Determine the [x, y] coordinate at the center of the cell enclosing the given text.  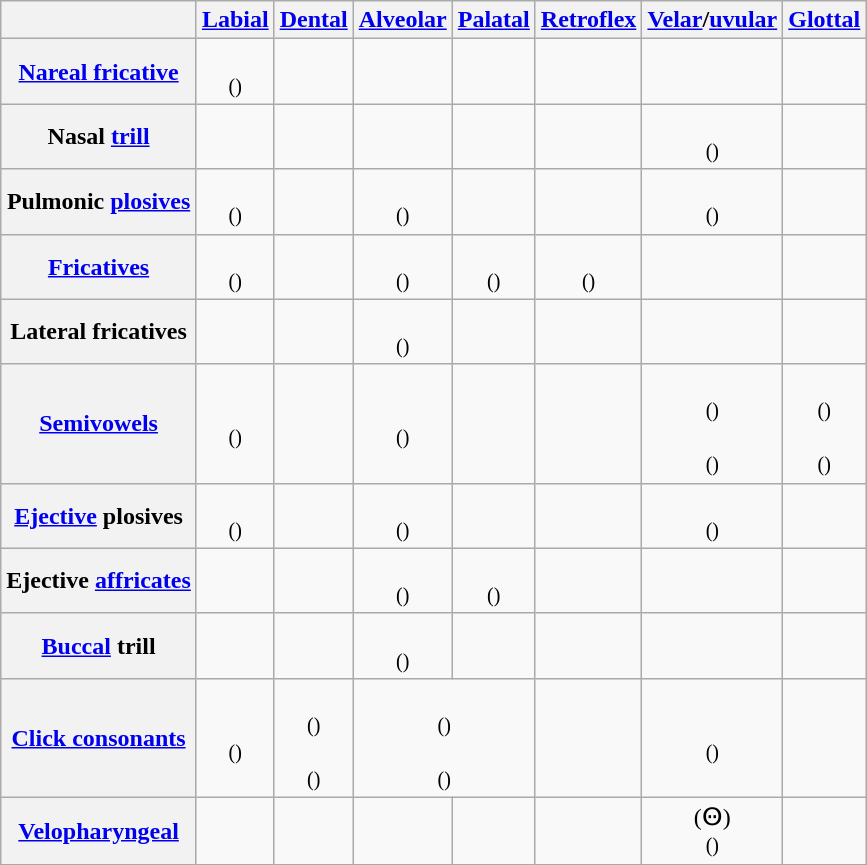
Velopharyngeal [99, 830]
Buccal trill [99, 646]
Fricatives [99, 266]
Ejective plosives [99, 516]
Retroflex [588, 20]
Labial [235, 20]
(Ꙫ) () [712, 830]
Glottal [824, 20]
Semivowels [99, 424]
Nareal fricative [99, 72]
Ejective affricates [99, 580]
Click consonants [99, 738]
Dental [314, 20]
Alveolar [402, 20]
Pulmonic plosives [99, 202]
Nasal trill [99, 136]
Velar/uvular [712, 20]
Palatal [494, 20]
Lateral fricatives [99, 332]
